Return [x, y] of the center of cell containing provided text 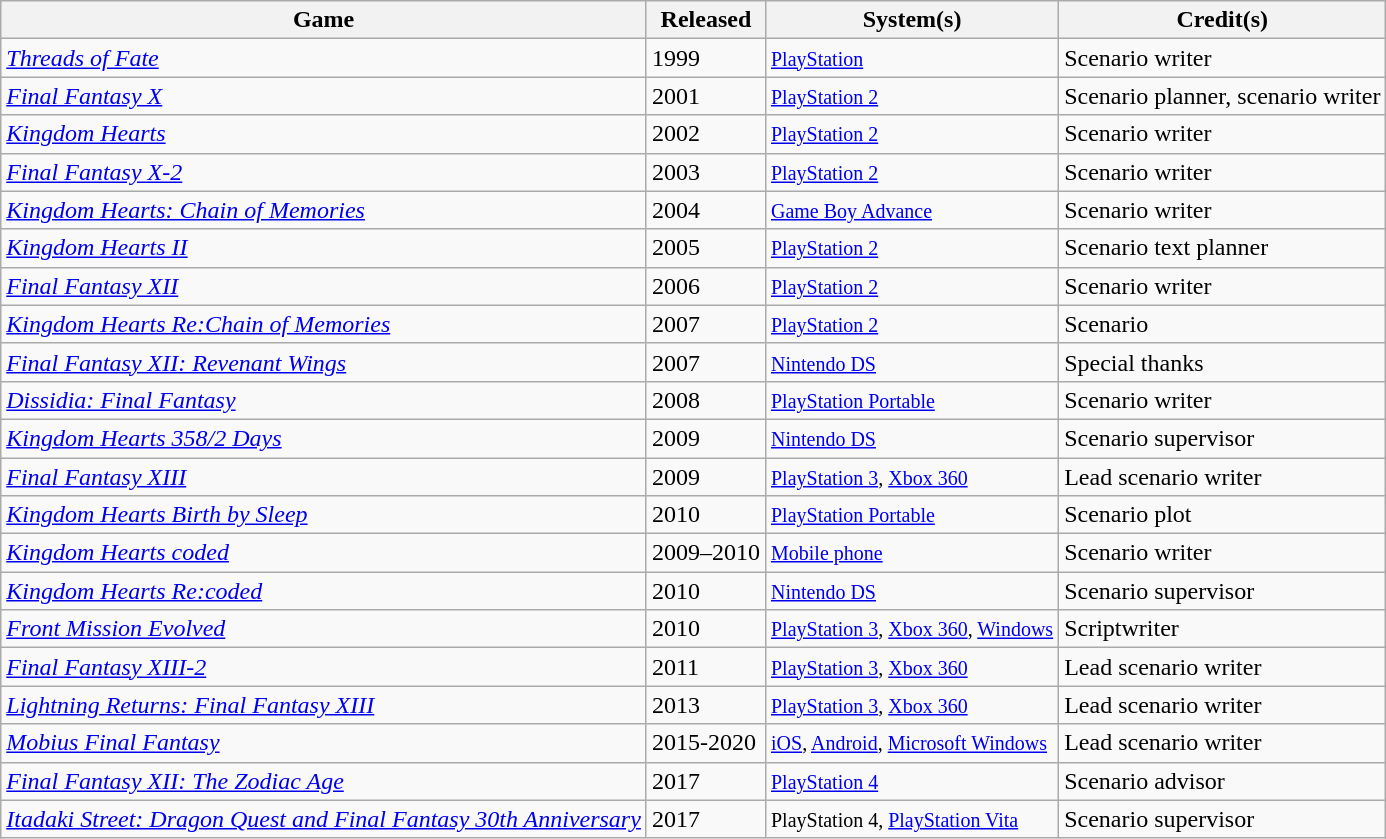
2001 [706, 96]
Kingdom Hearts Re:coded [324, 591]
PlayStation [912, 58]
Scenario plot [1222, 515]
Front Mission Evolved [324, 629]
Final Fantasy XII: Revenant Wings [324, 362]
Kingdom Hearts 358/2 Days [324, 438]
Final Fantasy XIII-2 [324, 667]
System(s) [912, 20]
Lightning Returns: Final Fantasy XIII [324, 705]
Itadaki Street: Dragon Quest and Final Fantasy 30th Anniversary [324, 819]
2013 [706, 705]
2002 [706, 134]
Scenario text planner [1222, 248]
2015-2020 [706, 743]
Kingdom Hearts: Chain of Memories [324, 210]
Dissidia: Final Fantasy [324, 400]
Scriptwriter [1222, 629]
PlayStation 4 [912, 781]
Kingdom Hearts Birth by Sleep [324, 515]
Special thanks [1222, 362]
Scenario [1222, 324]
Mobile phone [912, 553]
Final Fantasy X-2 [324, 172]
Kingdom Hearts Re:Chain of Memories [324, 324]
2008 [706, 400]
Mobius Final Fantasy [324, 743]
PlayStation 3, Xbox 360, Windows [912, 629]
2005 [706, 248]
iOS, Android, Microsoft Windows [912, 743]
Kingdom Hearts coded [324, 553]
2004 [706, 210]
Final Fantasy XII [324, 286]
Final Fantasy XIII [324, 477]
2006 [706, 286]
PlayStation 4, PlayStation Vita [912, 819]
Final Fantasy X [324, 96]
Released [706, 20]
Scenario planner, scenario writer [1222, 96]
Kingdom Hearts [324, 134]
Kingdom Hearts II [324, 248]
Game Boy Advance [912, 210]
2009–2010 [706, 553]
Scenario advisor [1222, 781]
1999 [706, 58]
Threads of Fate [324, 58]
Final Fantasy XII: The Zodiac Age [324, 781]
Credit(s) [1222, 20]
Game [324, 20]
2011 [706, 667]
2003 [706, 172]
